For the text-containing cell, return its midpoint in [x, y] coordinate format. 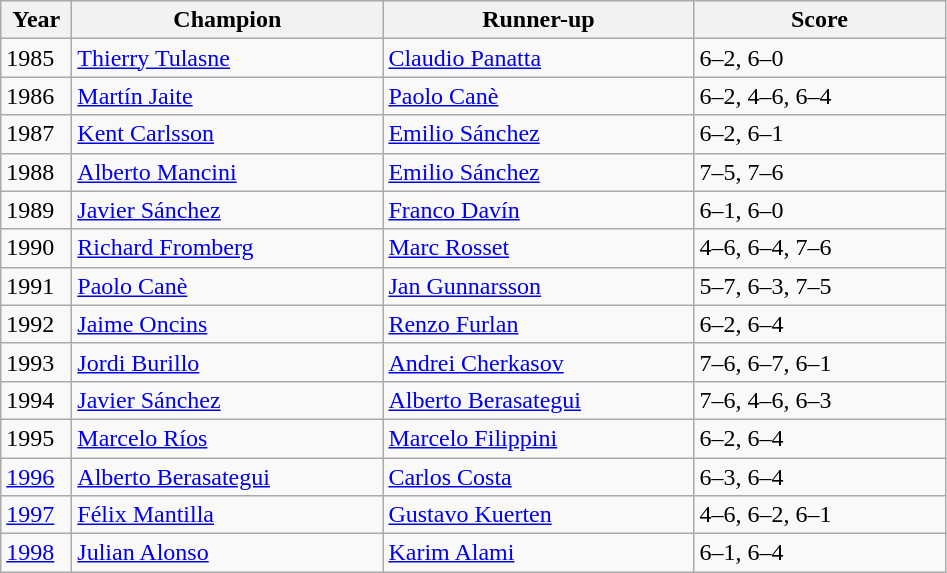
7–6, 6–7, 6–1 [820, 362]
4–6, 6–2, 6–1 [820, 515]
Félix Mantilla [228, 515]
1993 [36, 362]
1990 [36, 248]
Martín Jaite [228, 96]
Renzo Furlan [538, 324]
Marcelo Ríos [228, 438]
1995 [36, 438]
Carlos Costa [538, 477]
Thierry Tulasne [228, 58]
1992 [36, 324]
1991 [36, 286]
Runner-up [538, 20]
1996 [36, 477]
Jan Gunnarsson [538, 286]
Score [820, 20]
Franco Davín [538, 210]
Jordi Burillo [228, 362]
Alberto Mancini [228, 172]
6–1, 6–0 [820, 210]
7–6, 4–6, 6–3 [820, 400]
Gustavo Kuerten [538, 515]
6–2, 4–6, 6–4 [820, 96]
Champion [228, 20]
6–3, 6–4 [820, 477]
Marcelo Filippini [538, 438]
1986 [36, 96]
1998 [36, 553]
Jaime Oncins [228, 324]
1989 [36, 210]
1997 [36, 515]
7–5, 7–6 [820, 172]
1988 [36, 172]
Kent Carlsson [228, 134]
4–6, 6–4, 7–6 [820, 248]
6–2, 6–1 [820, 134]
Year [36, 20]
Julian Alonso [228, 553]
Andrei Cherkasov [538, 362]
1994 [36, 400]
Karim Alami [538, 553]
6–2, 6–0 [820, 58]
Richard Fromberg [228, 248]
1985 [36, 58]
6–1, 6–4 [820, 553]
Claudio Panatta [538, 58]
5–7, 6–3, 7–5 [820, 286]
1987 [36, 134]
Marc Rosset [538, 248]
